Provide the [x, y] coordinate of the cell's center where the given text is located.  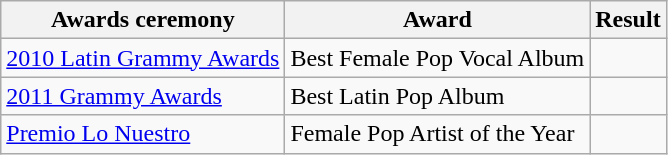
Award [438, 20]
Premio Lo Nuestro [143, 134]
2011 Grammy Awards [143, 96]
Result [628, 20]
2010 Latin Grammy Awards [143, 58]
Best Latin Pop Album [438, 96]
Best Female Pop Vocal Album [438, 58]
Female Pop Artist of the Year [438, 134]
Awards ceremony [143, 20]
